Find where the given text appears and provide that cell's center as [X, Y] coordinate. 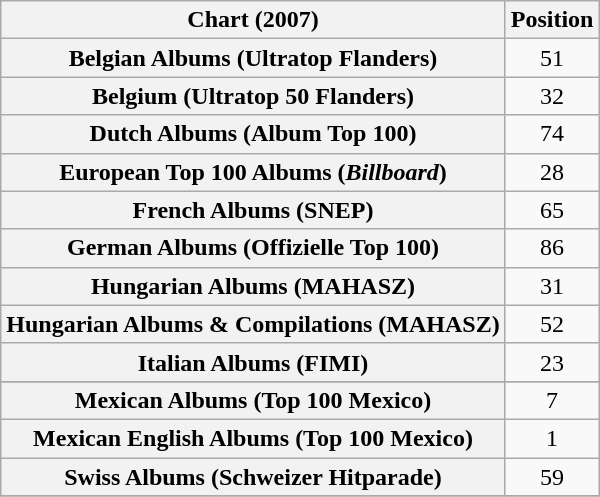
Swiss Albums (Schweizer Hitparade) [253, 477]
51 [552, 58]
French Albums (SNEP) [253, 210]
Chart (2007) [253, 20]
31 [552, 286]
1 [552, 438]
Mexican Albums (Top 100 Mexico) [253, 400]
28 [552, 172]
59 [552, 477]
74 [552, 134]
23 [552, 362]
32 [552, 96]
86 [552, 248]
European Top 100 Albums (Billboard) [253, 172]
7 [552, 400]
65 [552, 210]
Dutch Albums (Album Top 100) [253, 134]
Italian Albums (FIMI) [253, 362]
Hungarian Albums (MAHASZ) [253, 286]
Position [552, 20]
German Albums (Offizielle Top 100) [253, 248]
Hungarian Albums & Compilations (MAHASZ) [253, 324]
Belgian Albums (Ultratop Flanders) [253, 58]
Mexican English Albums (Top 100 Mexico) [253, 438]
52 [552, 324]
Belgium (Ultratop 50 Flanders) [253, 96]
